Identify which cell holds the provided text, then report its (X, Y) central coordinate. 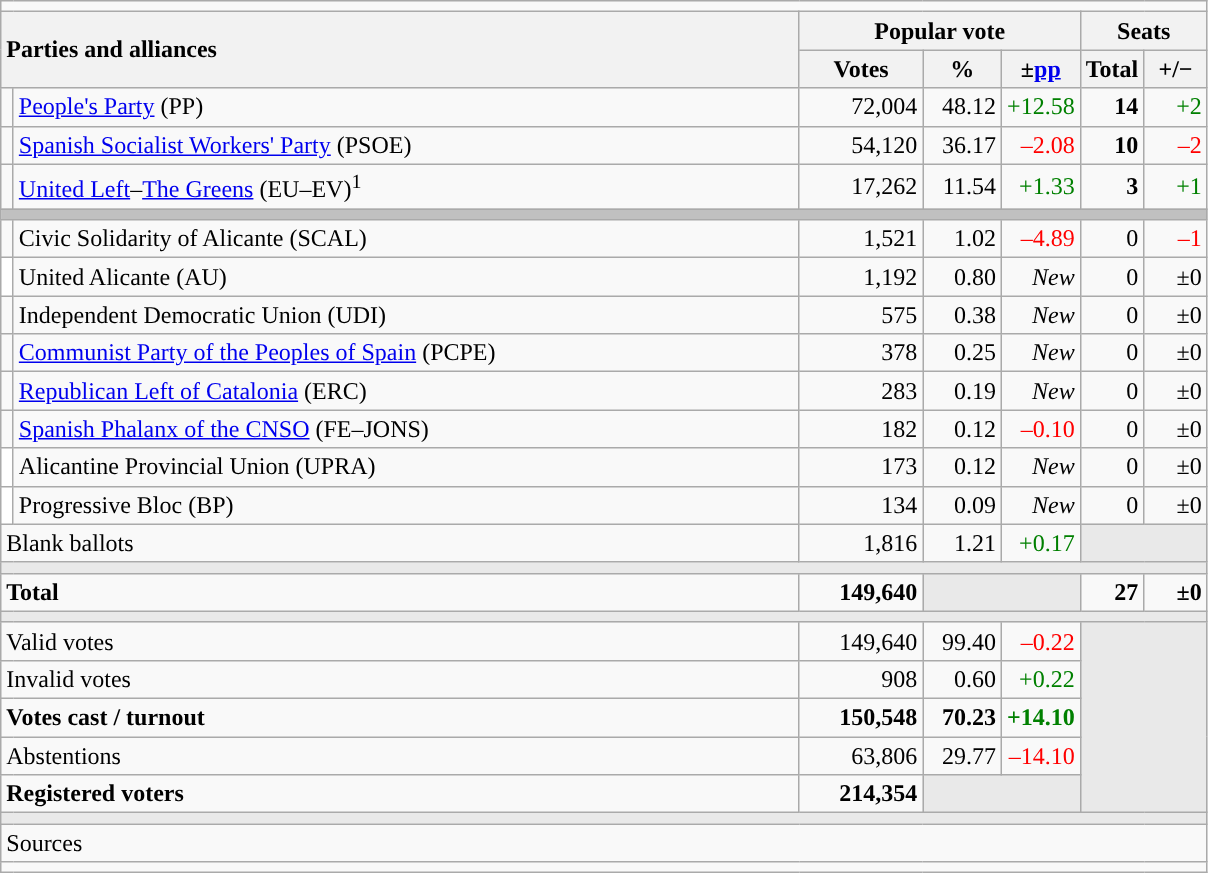
Abstentions (400, 756)
72,004 (861, 107)
214,354 (861, 794)
54,120 (861, 145)
United Alicante (AU) (406, 277)
Blank ballots (400, 543)
Alicantine Provincial Union (UPRA) (406, 467)
27 (1112, 592)
182 (861, 429)
1,192 (861, 277)
–1 (1176, 239)
1.02 (962, 239)
+/− (1176, 69)
11.54 (962, 186)
–2 (1176, 145)
Spanish Socialist Workers' Party (PSOE) (406, 145)
Civic Solidarity of Alicante (SCAL) (406, 239)
575 (861, 315)
–0.22 (1040, 641)
1.21 (962, 543)
29.77 (962, 756)
+1.33 (1040, 186)
283 (861, 391)
Progressive Bloc (BP) (406, 505)
0.19 (962, 391)
% (962, 69)
Parties and alliances (400, 50)
0.38 (962, 315)
1,816 (861, 543)
63,806 (861, 756)
+14.10 (1040, 718)
People's Party (PP) (406, 107)
173 (861, 467)
70.23 (962, 718)
–0.10 (1040, 429)
908 (861, 679)
17,262 (861, 186)
99.40 (962, 641)
–14.10 (1040, 756)
14 (1112, 107)
Votes cast / turnout (400, 718)
+0.22 (1040, 679)
Sources (604, 843)
378 (861, 353)
150,548 (861, 718)
Votes (861, 69)
Seats (1144, 31)
0.09 (962, 505)
36.17 (962, 145)
3 (1112, 186)
–4.89 (1040, 239)
Registered voters (400, 794)
+12.58 (1040, 107)
–2.08 (1040, 145)
0.60 (962, 679)
1,521 (861, 239)
0.80 (962, 277)
+2 (1176, 107)
+0.17 (1040, 543)
Popular vote (940, 31)
48.12 (962, 107)
0.25 (962, 353)
±pp (1040, 69)
Communist Party of the Peoples of Spain (PCPE) (406, 353)
Valid votes (400, 641)
Invalid votes (400, 679)
+1 (1176, 186)
10 (1112, 145)
Republican Left of Catalonia (ERC) (406, 391)
134 (861, 505)
United Left–The Greens (EU–EV)1 (406, 186)
Spanish Phalanx of the CNSO (FE–JONS) (406, 429)
Independent Democratic Union (UDI) (406, 315)
